Detect which cell encompasses the target text, then output its (X, Y) center coordinate. 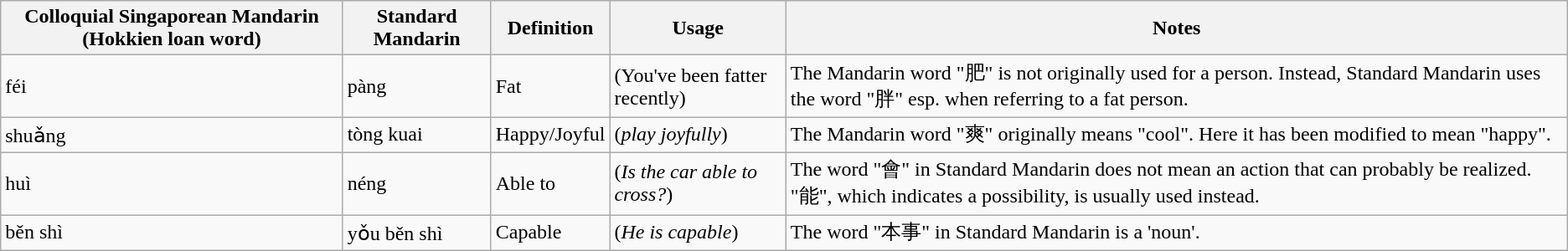
The word "本事" in Standard Mandarin is a 'noun'. (1176, 233)
néng (417, 183)
Standard Mandarin (417, 28)
(You've been fatter recently) (698, 86)
pàng (417, 86)
huì (172, 183)
Fat (550, 86)
běn shì (172, 233)
Notes (1176, 28)
Able to (550, 183)
shuǎng (172, 136)
(He is capable) (698, 233)
Definition (550, 28)
(Is the car able to cross?) (698, 183)
Capable (550, 233)
(play joyfully) (698, 136)
féi (172, 86)
The word "會" in Standard Mandarin does not mean an action that can probably be realized. "能", which indicates a possibility, is usually used instead. (1176, 183)
yǒu běn shì (417, 233)
The Mandarin word "肥" is not originally used for a person. Instead, Standard Mandarin uses the word "胖" esp. when referring to a fat person. (1176, 86)
Colloquial Singaporean Mandarin (Hokkien loan word) (172, 28)
tòng kuai (417, 136)
Happy/Joyful (550, 136)
The Mandarin word "爽" originally means "cool". Here it has been modified to mean "happy". (1176, 136)
Usage (698, 28)
